Find where the given text appears and provide that cell's center as (x, y) coordinate. 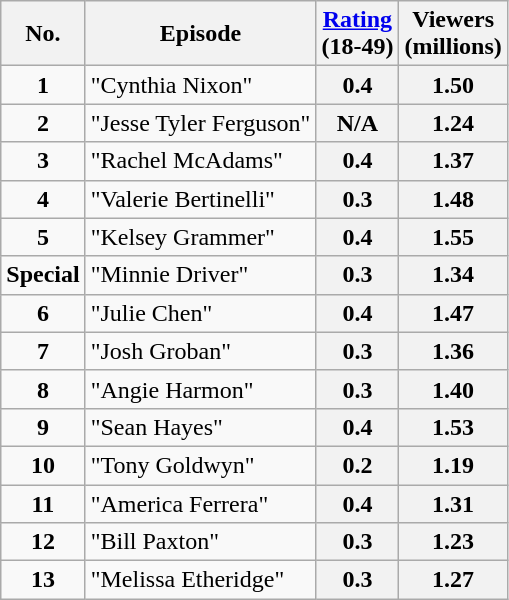
10 (43, 465)
"Kelsey Grammer" (200, 237)
"Tony Goldwyn" (200, 465)
"Josh Groban" (200, 351)
4 (43, 199)
7 (43, 351)
2 (43, 123)
"Cynthia Nixon" (200, 85)
1.48 (453, 199)
13 (43, 580)
1.27 (453, 580)
1.23 (453, 542)
1.19 (453, 465)
1.55 (453, 237)
1.47 (453, 313)
No. (43, 34)
Rating(18-49) (358, 34)
8 (43, 389)
3 (43, 161)
9 (43, 427)
"Julie Chen" (200, 313)
Special (43, 275)
Episode (200, 34)
1.40 (453, 389)
"Minnie Driver" (200, 275)
"America Ferrera" (200, 503)
1.31 (453, 503)
1 (43, 85)
0.2 (358, 465)
11 (43, 503)
1.50 (453, 85)
"Bill Paxton" (200, 542)
12 (43, 542)
"Valerie Bertinelli" (200, 199)
1.24 (453, 123)
"Angie Harmon" (200, 389)
1.37 (453, 161)
5 (43, 237)
"Sean Hayes" (200, 427)
"Melissa Etheridge" (200, 580)
1.53 (453, 427)
"Rachel McAdams" (200, 161)
N/A (358, 123)
1.34 (453, 275)
"Jesse Tyler Ferguson" (200, 123)
1.36 (453, 351)
6 (43, 313)
Viewers(millions) (453, 34)
